Return [x, y] of the center of cell containing provided text 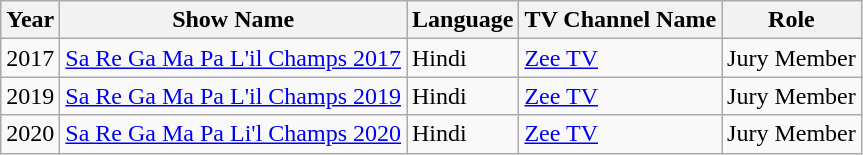
Sa Re Ga Ma Pa L'il Champs 2017 [234, 58]
Show Name [234, 20]
Role [792, 20]
Sa Re Ga Ma Pa Li'l Champs 2020 [234, 134]
Language [462, 20]
Year [30, 20]
2020 [30, 134]
Sa Re Ga Ma Pa L'il Champs 2019 [234, 96]
2019 [30, 96]
2017 [30, 58]
TV Channel Name [620, 20]
